Pinpoint the cell where the given text exists, returning its [X, Y] midpoint coordinate. 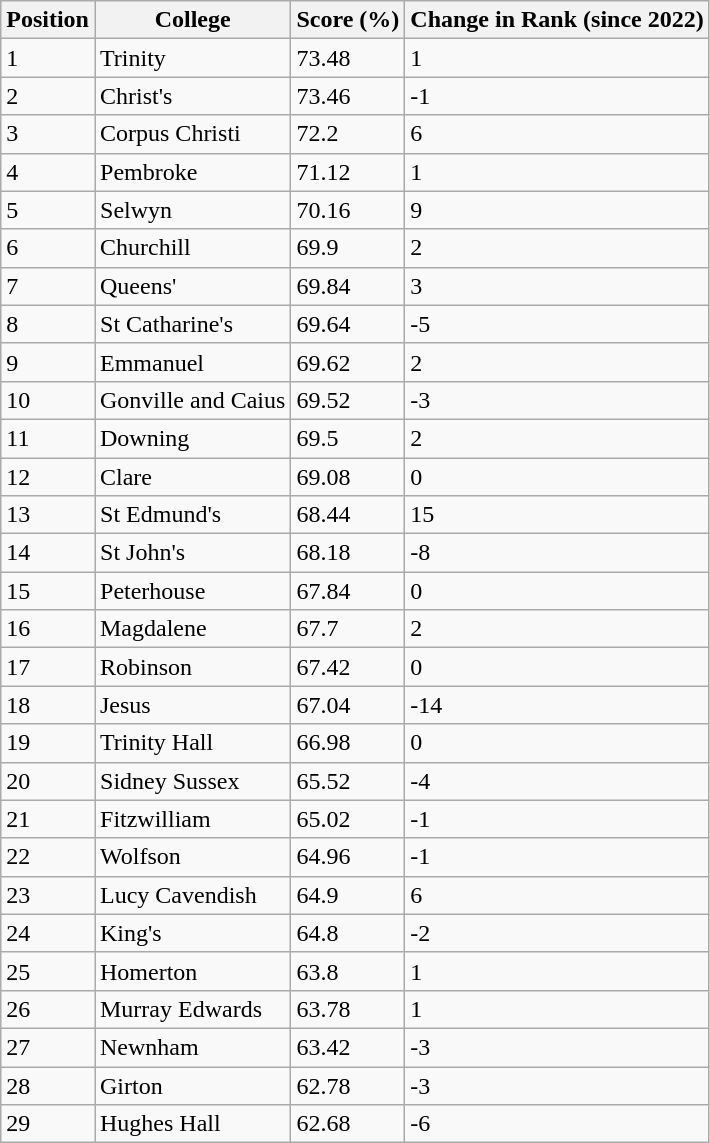
College [192, 20]
68.44 [348, 515]
67.7 [348, 629]
69.52 [348, 400]
Robinson [192, 667]
Downing [192, 438]
5 [48, 210]
Sidney Sussex [192, 781]
4 [48, 172]
10 [48, 400]
69.62 [348, 362]
24 [48, 933]
64.9 [348, 895]
67.04 [348, 705]
65.02 [348, 819]
King's [192, 933]
Trinity [192, 58]
Newnham [192, 1047]
19 [48, 743]
20 [48, 781]
Peterhouse [192, 591]
72.2 [348, 134]
-14 [557, 705]
65.52 [348, 781]
67.42 [348, 667]
71.12 [348, 172]
Magdalene [192, 629]
17 [48, 667]
73.46 [348, 96]
67.84 [348, 591]
-6 [557, 1124]
Fitzwilliam [192, 819]
Change in Rank (since 2022) [557, 20]
Trinity Hall [192, 743]
-5 [557, 324]
Christ's [192, 96]
69.64 [348, 324]
Murray Edwards [192, 1009]
18 [48, 705]
28 [48, 1085]
Churchill [192, 248]
70.16 [348, 210]
Wolfson [192, 857]
22 [48, 857]
27 [48, 1047]
63.42 [348, 1047]
Corpus Christi [192, 134]
Clare [192, 477]
Gonville and Caius [192, 400]
7 [48, 286]
62.78 [348, 1085]
St John's [192, 553]
Pembroke [192, 172]
63.78 [348, 1009]
Jesus [192, 705]
16 [48, 629]
Queens' [192, 286]
69.5 [348, 438]
Hughes Hall [192, 1124]
8 [48, 324]
-4 [557, 781]
Selwyn [192, 210]
Lucy Cavendish [192, 895]
St Catharine's [192, 324]
-8 [557, 553]
Score (%) [348, 20]
13 [48, 515]
26 [48, 1009]
69.84 [348, 286]
66.98 [348, 743]
62.68 [348, 1124]
23 [48, 895]
69.9 [348, 248]
63.8 [348, 971]
21 [48, 819]
St Edmund's [192, 515]
Emmanuel [192, 362]
14 [48, 553]
Girton [192, 1085]
Position [48, 20]
64.8 [348, 933]
12 [48, 477]
68.18 [348, 553]
-2 [557, 933]
69.08 [348, 477]
64.96 [348, 857]
29 [48, 1124]
Homerton [192, 971]
25 [48, 971]
11 [48, 438]
73.48 [348, 58]
